Locate the cell with the specified text and output its [X, Y] center coordinate. 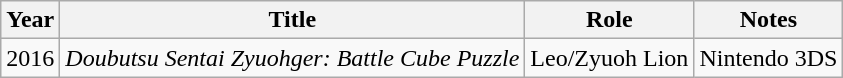
2016 [30, 58]
Year [30, 20]
Title [292, 20]
Role [610, 20]
Nintendo 3DS [768, 58]
Notes [768, 20]
Doubutsu Sentai Zyuohger: Battle Cube Puzzle [292, 58]
Leo/Zyuoh Lion [610, 58]
